Return [x, y] of the center of cell containing provided text 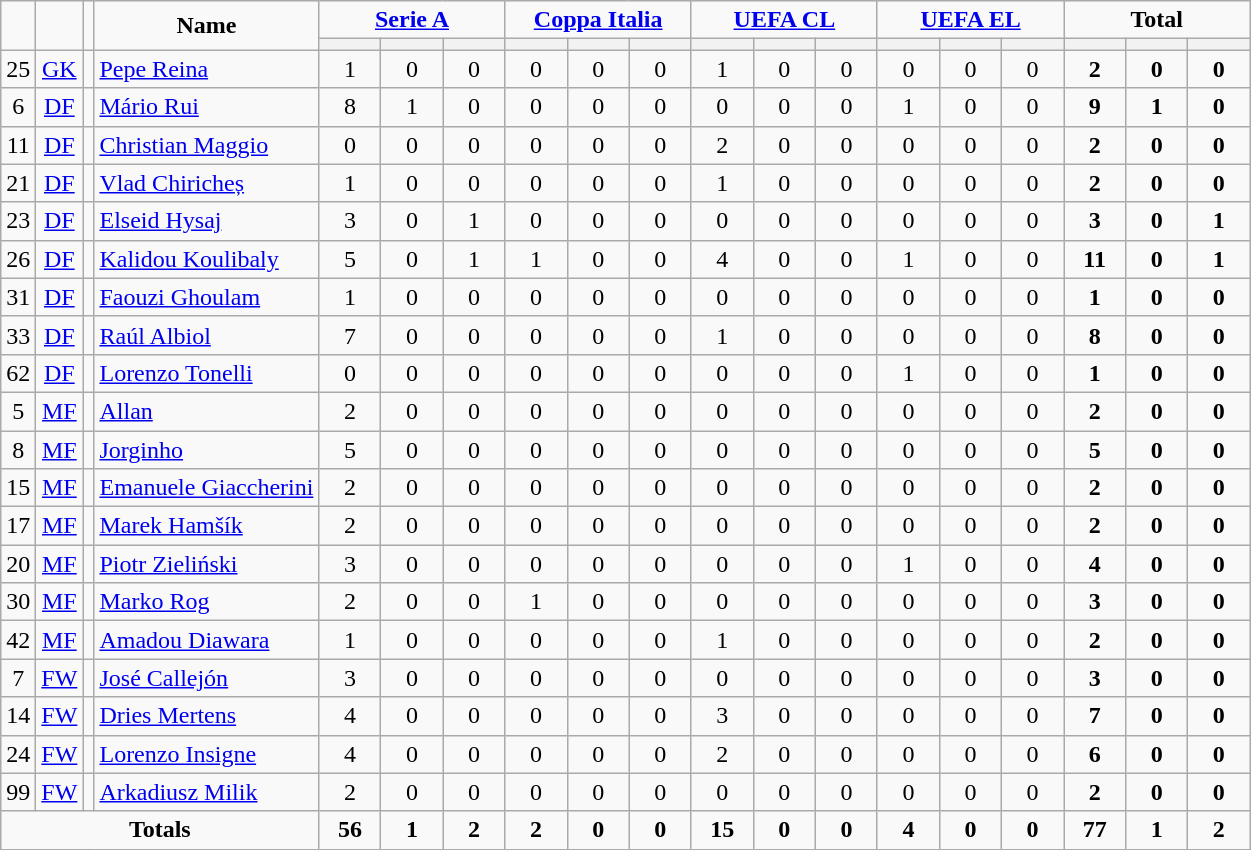
GK [60, 69]
Totals [160, 830]
24 [18, 754]
77 [1095, 830]
UEFA EL [970, 20]
Marko Rog [206, 602]
26 [18, 259]
Total [1157, 20]
Lorenzo Insigne [206, 754]
Marek Hamšík [206, 526]
21 [18, 183]
Pepe Reina [206, 69]
José Callejón [206, 678]
Kalidou Koulibaly [206, 259]
Jorginho [206, 449]
56 [350, 830]
Piotr Zieliński [206, 564]
Emanuele Giaccherini [206, 488]
Raúl Albiol [206, 335]
Allan [206, 411]
33 [18, 335]
42 [18, 640]
31 [18, 297]
Amadou Diawara [206, 640]
Dries Mertens [206, 716]
25 [18, 69]
Name [206, 26]
Serie A [412, 20]
Arkadiusz Milik [206, 792]
Faouzi Ghoulam [206, 297]
30 [18, 602]
Lorenzo Tonelli [206, 373]
Christian Maggio [206, 145]
20 [18, 564]
Vlad Chiricheș [206, 183]
Mário Rui [206, 107]
UEFA CL [784, 20]
Coppa Italia [598, 20]
Elseid Hysaj [206, 221]
14 [18, 716]
62 [18, 373]
23 [18, 221]
99 [18, 792]
17 [18, 526]
9 [1095, 107]
